Pinpoint the cell where the given text exists, returning its (X, Y) midpoint coordinate. 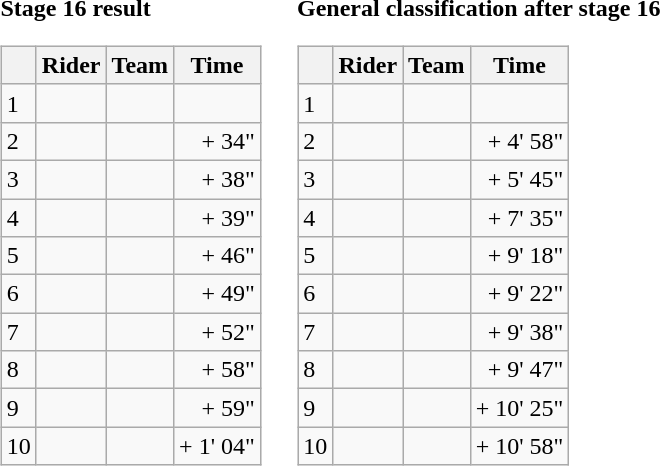
+ 9' 18" (520, 256)
+ 1' 04" (218, 446)
+ 10' 25" (520, 408)
+ 52" (218, 332)
+ 39" (218, 217)
+ 9' 47" (520, 370)
+ 4' 58" (520, 141)
+ 9' 38" (520, 332)
+ 9' 22" (520, 294)
+ 7' 35" (520, 217)
+ 10' 58" (520, 446)
+ 58" (218, 370)
+ 5' 45" (520, 179)
+ 49" (218, 294)
+ 46" (218, 256)
+ 38" (218, 179)
+ 59" (218, 408)
+ 34" (218, 141)
